Output the [X, Y] coordinate of the center of the cell containing the given text.  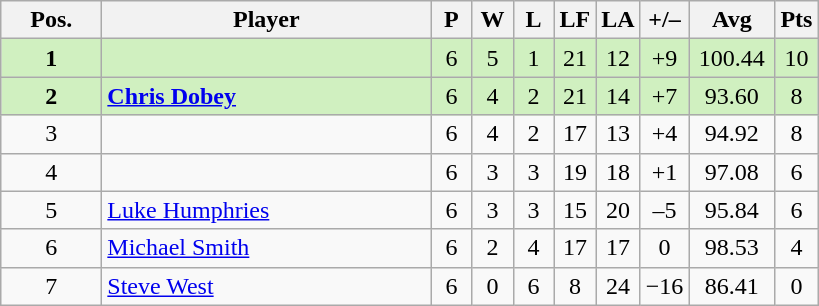
97.08 [732, 172]
15 [575, 210]
86.41 [732, 286]
20 [618, 210]
W [492, 20]
Michael Smith [266, 248]
Avg [732, 20]
Pos. [52, 20]
P [452, 20]
14 [618, 96]
LA [618, 20]
12 [618, 58]
Player [266, 20]
Pts [796, 20]
Steve West [266, 286]
+/– [664, 20]
Chris Dobey [266, 96]
–5 [664, 210]
10 [796, 58]
93.60 [732, 96]
7 [52, 286]
+9 [664, 58]
18 [618, 172]
LF [575, 20]
13 [618, 134]
24 [618, 286]
98.53 [732, 248]
+4 [664, 134]
L [534, 20]
95.84 [732, 210]
19 [575, 172]
+1 [664, 172]
+7 [664, 96]
Luke Humphries [266, 210]
−16 [664, 286]
100.44 [732, 58]
94.92 [732, 134]
